For the text-containing cell, return its midpoint in (x, y) coordinate format. 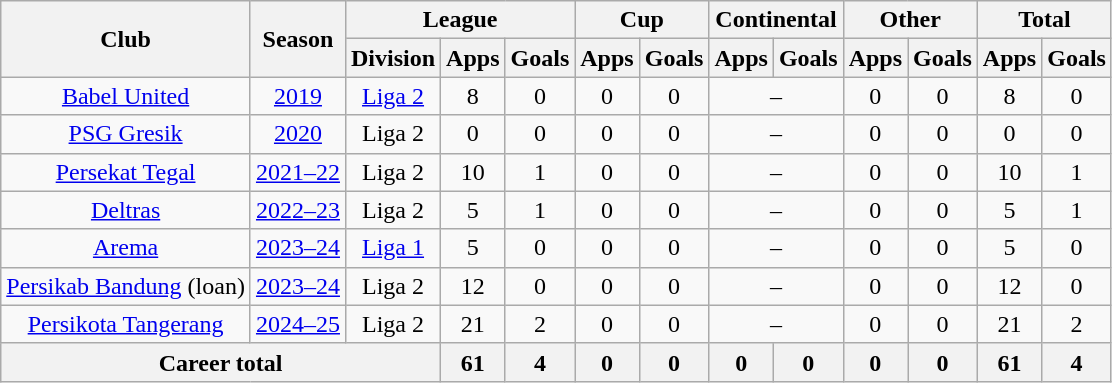
Continental (776, 20)
2020 (298, 134)
Deltras (126, 210)
Persikota Tangerang (126, 324)
Liga 1 (392, 248)
2019 (298, 96)
Club (126, 39)
Career total (221, 362)
Division (392, 58)
Persekat Tegal (126, 172)
Babel United (126, 96)
2024–25 (298, 324)
Other (910, 20)
Total (1044, 20)
Season (298, 39)
Persikab Bandung (loan) (126, 286)
2022–23 (298, 210)
2021–22 (298, 172)
League (460, 20)
PSG Gresik (126, 134)
Cup (642, 20)
Arema (126, 248)
